Return [X, Y] of the center of cell containing provided text 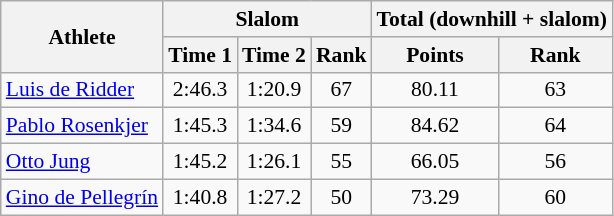
1:20.9 [274, 90]
Points [434, 55]
Slalom [267, 19]
80.11 [434, 90]
50 [342, 197]
Gino de Pellegrín [82, 197]
55 [342, 162]
1:27.2 [274, 197]
1:34.6 [274, 126]
73.29 [434, 197]
66.05 [434, 162]
64 [555, 126]
Pablo Rosenkjer [82, 126]
Luis de Ridder [82, 90]
Athlete [82, 36]
Otto Jung [82, 162]
1:45.3 [200, 126]
Time 1 [200, 55]
84.62 [434, 126]
56 [555, 162]
2:46.3 [200, 90]
1:26.1 [274, 162]
Total (downhill + slalom) [492, 19]
63 [555, 90]
Time 2 [274, 55]
1:45.2 [200, 162]
67 [342, 90]
1:40.8 [200, 197]
59 [342, 126]
60 [555, 197]
